Determine the (x, y) coordinate at the center of the cell enclosing the given text.  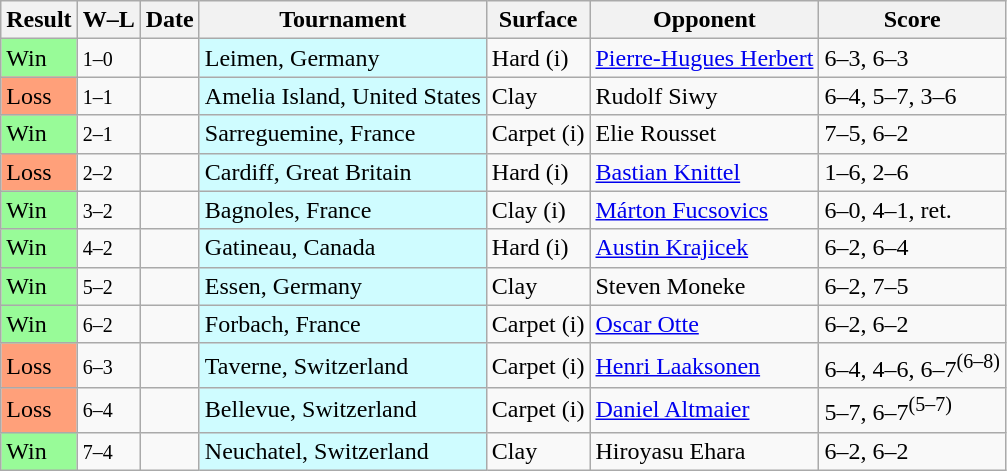
2–2 (108, 172)
Elie Rousset (704, 134)
Bagnoles, France (342, 210)
Bastian Knittel (704, 172)
1–0 (108, 58)
Pierre-Hugues Herbert (704, 58)
W–L (108, 20)
7–4 (108, 451)
Opponent (704, 20)
6–3 (108, 366)
Amelia Island, United States (342, 96)
Forbach, France (342, 324)
2–1 (108, 134)
3–2 (108, 210)
Sarreguemine, France (342, 134)
Oscar Otte (704, 324)
6–4, 5–7, 3–6 (912, 96)
Result (39, 20)
6–2, 7–5 (912, 286)
Steven Moneke (704, 286)
Márton Fucsovics (704, 210)
1–6, 2–6 (912, 172)
6–4, 4–6, 6–7(6–8) (912, 366)
Austin Krajicek (704, 248)
Hiroyasu Ehara (704, 451)
Taverne, Switzerland (342, 366)
Clay (i) (538, 210)
Rudolf Siwy (704, 96)
Leimen, Germany (342, 58)
6–4 (108, 410)
Neuchatel, Switzerland (342, 451)
Surface (538, 20)
Date (170, 20)
Score (912, 20)
Gatineau, Canada (342, 248)
5–7, 6–7(5–7) (912, 410)
6–2, 6–4 (912, 248)
6–3, 6–3 (912, 58)
7–5, 6–2 (912, 134)
Henri Laaksonen (704, 366)
Tournament (342, 20)
Bellevue, Switzerland (342, 410)
1–1 (108, 96)
5–2 (108, 286)
6–0, 4–1, ret. (912, 210)
Essen, Germany (342, 286)
Cardiff, Great Britain (342, 172)
Daniel Altmaier (704, 410)
4–2 (108, 248)
6–2 (108, 324)
